Determine the (X, Y) coordinate at the center of the cell enclosing the given text.  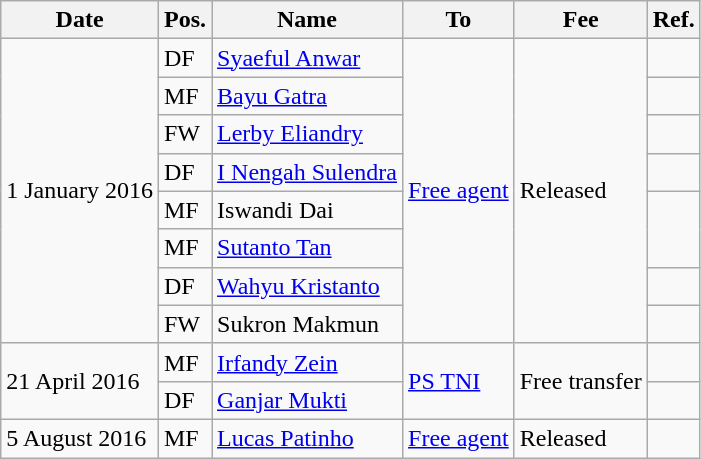
PS TNI (459, 381)
Sukron Makmun (308, 324)
Iswandi Dai (308, 210)
Name (308, 20)
Ref. (674, 20)
Irfandy Zein (308, 362)
1 January 2016 (80, 191)
21 April 2016 (80, 381)
5 August 2016 (80, 438)
Pos. (184, 20)
Date (80, 20)
Fee (580, 20)
Sutanto Tan (308, 248)
Free transfer (580, 381)
I Nengah Sulendra (308, 172)
Lerby Eliandry (308, 134)
Wahyu Kristanto (308, 286)
Lucas Patinho (308, 438)
Ganjar Mukti (308, 400)
Syaeful Anwar (308, 58)
Bayu Gatra (308, 96)
To (459, 20)
